Scan for the cell matching the given text and deliver its (X, Y) coordinate at center. 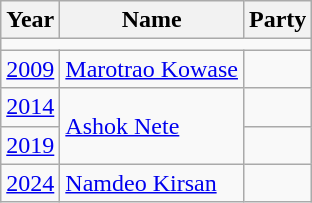
2009 (30, 69)
Party (277, 20)
Marotrao Kowase (152, 69)
Namdeo Kirsan (152, 183)
2014 (30, 107)
Name (152, 20)
2024 (30, 183)
Ashok Nete (152, 126)
Year (30, 20)
2019 (30, 145)
